Determine the (X, Y) coordinate at the center of the cell enclosing the given text.  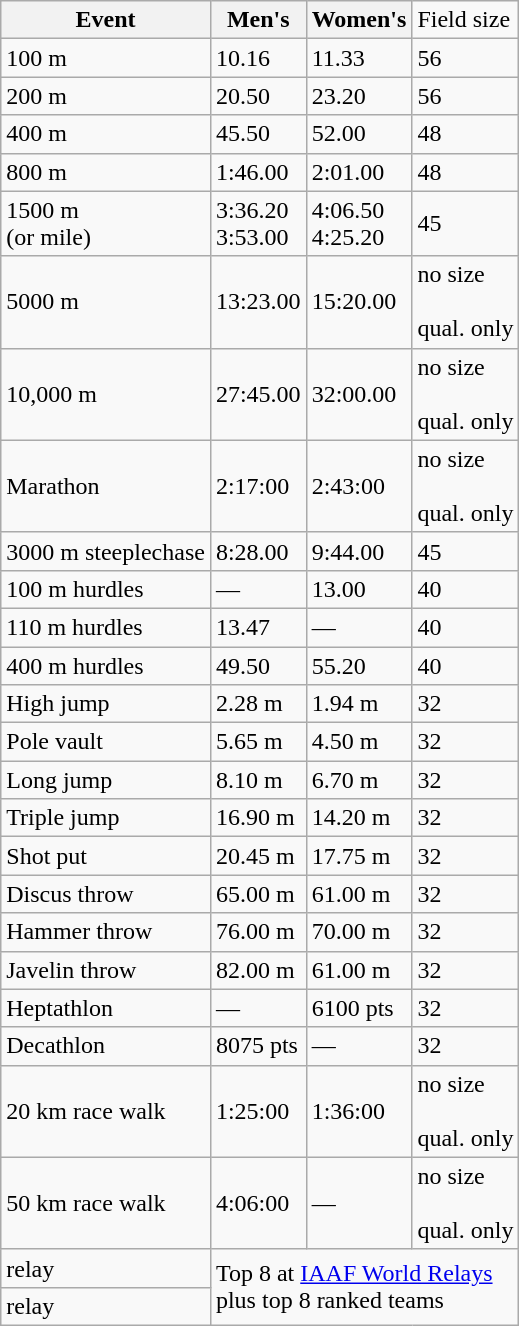
3:36.203:53.00 (258, 224)
82.00 m (258, 970)
23.20 (359, 96)
27:45.00 (258, 394)
14.20 m (359, 818)
55.20 (359, 665)
2:01.00 (359, 172)
5.65 m (258, 742)
1:46.00 (258, 172)
4:06:00 (258, 1203)
Women's (359, 20)
16.90 m (258, 818)
Marathon (106, 486)
50 km race walk (106, 1203)
11.33 (359, 58)
Javelin throw (106, 970)
32:00.00 (359, 394)
2.28 m (258, 704)
100 m (106, 58)
70.00 m (359, 932)
Top 8 at IAAF World Relays plus top 8 ranked teams (364, 1287)
400 m (106, 134)
100 m hurdles (106, 589)
Heptathlon (106, 1008)
4.50 m (359, 742)
Field size (466, 20)
6100 pts (359, 1008)
1500 m(or mile) (106, 224)
5000 m (106, 302)
76.00 m (258, 932)
4:06.504:25.20 (359, 224)
9:44.00 (359, 551)
20.45 m (258, 856)
110 m hurdles (106, 627)
Discus throw (106, 894)
13.47 (258, 627)
13:23.00 (258, 302)
Long jump (106, 780)
45.50 (258, 134)
400 m hurdles (106, 665)
High jump (106, 704)
20.50 (258, 96)
6.70 m (359, 780)
15:20.00 (359, 302)
8.10 m (258, 780)
2:17:00 (258, 486)
10.16 (258, 58)
10,000 m (106, 394)
8075 pts (258, 1046)
3000 m steeplechase (106, 551)
Event (106, 20)
17.75 m (359, 856)
49.50 (258, 665)
65.00 m (258, 894)
52.00 (359, 134)
1:25:00 (258, 1111)
2:43:00 (359, 486)
1:36:00 (359, 1111)
8:28.00 (258, 551)
200 m (106, 96)
Decathlon (106, 1046)
Shot put (106, 856)
20 km race walk (106, 1111)
Pole vault (106, 742)
Triple jump (106, 818)
Men's (258, 20)
1.94 m (359, 704)
13.00 (359, 589)
Hammer throw (106, 932)
800 m (106, 172)
